Identify which cell holds the provided text, then report its [x, y] central coordinate. 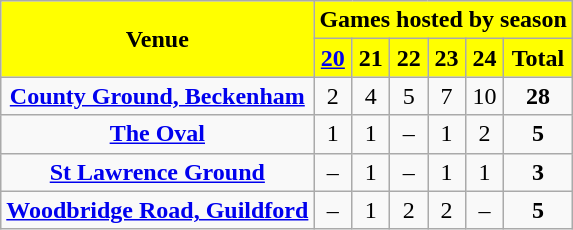
4 [371, 96]
7 [447, 96]
Venue [158, 39]
Games hosted by season [443, 20]
23 [447, 58]
3 [538, 172]
The Oval [158, 134]
County Ground, Beckenham [158, 96]
20 [333, 58]
Total [538, 58]
24 [485, 58]
21 [371, 58]
22 [409, 58]
Woodbridge Road, Guildford [158, 210]
St Lawrence Ground [158, 172]
28 [538, 96]
10 [485, 96]
